Pinpoint the cell where the given text exists, returning its [x, y] midpoint coordinate. 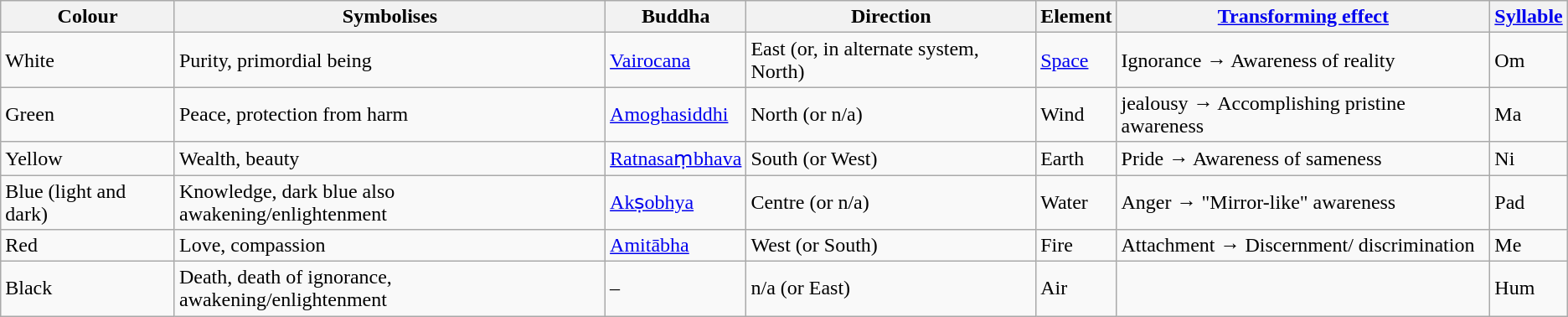
Me [1529, 246]
Peace, protection from harm [389, 114]
Buddha [676, 17]
Amitābha [676, 246]
Ni [1529, 158]
Akṣobhya [676, 201]
South (or West) [891, 158]
Transforming effect [1303, 17]
Black [88, 288]
jealousy → Accomplishing pristine awareness [1303, 114]
Ma [1529, 114]
Death, death of ignorance, awakening/enlightenment [389, 288]
Wealth, beauty [389, 158]
Centre (or n/a) [891, 201]
Earth [1076, 158]
Pride → Awareness of sameness [1303, 158]
Syllable [1529, 17]
Red [88, 246]
Amoghasiddhi [676, 114]
Wind [1076, 114]
Vairocana [676, 60]
Direction [891, 17]
Element [1076, 17]
East (or, in alternate system, North) [891, 60]
Purity, primordial being [389, 60]
Fire [1076, 246]
Space [1076, 60]
Attachment → Discernment/ discrimination [1303, 246]
West (or South) [891, 246]
Water [1076, 201]
Air [1076, 288]
Knowledge, dark blue also awakening/enlightenment [389, 201]
Yellow [88, 158]
Colour [88, 17]
Pad [1529, 201]
Blue (light and dark) [88, 201]
n/a (or East) [891, 288]
Ignorance → Awareness of reality [1303, 60]
Love, compassion [389, 246]
– [676, 288]
Green [88, 114]
Hum [1529, 288]
White [88, 60]
Om [1529, 60]
Symbolises [389, 17]
Anger → "Mirror-like" awareness [1303, 201]
North (or n/a) [891, 114]
Ratnasaṃbhava [676, 158]
